Extract the (X, Y) coordinate from the center of the cell holding the provided text.  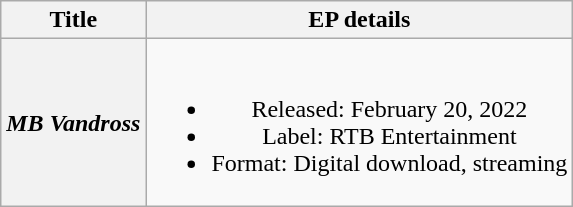
Released: February 20, 2022Label: RTB EntertainmentFormat: Digital download, streaming (360, 122)
EP details (360, 20)
Title (74, 20)
MB Vandross (74, 122)
